Capture the cell that displays the provided text and extract its [x, y] central coordinate. 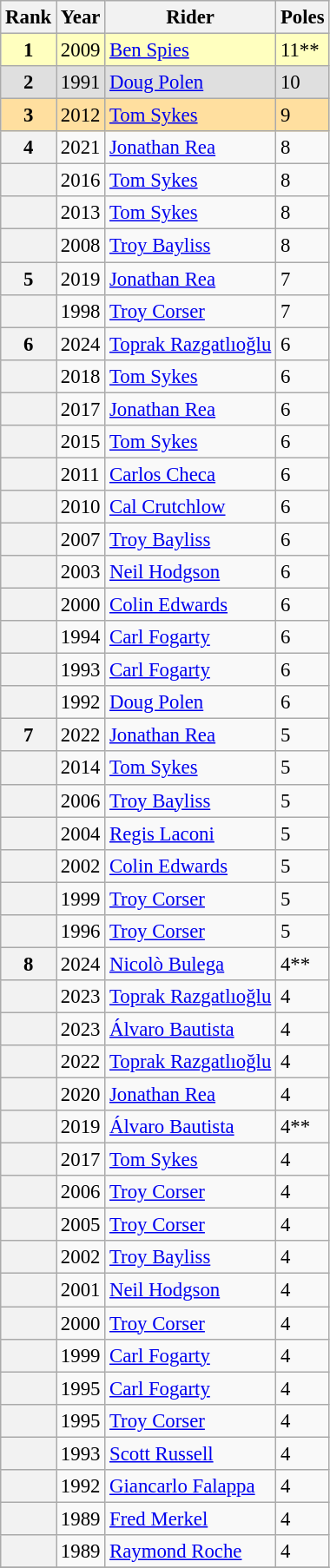
1 [29, 50]
2011 [81, 474]
Cal Crutchlow [191, 507]
1994 [81, 637]
Giancarlo Falappa [191, 1486]
1996 [81, 932]
2009 [81, 50]
9 [302, 115]
2004 [81, 833]
2001 [81, 1290]
2020 [81, 1095]
Year [81, 17]
Rider [191, 17]
Raymond Roche [191, 1552]
3 [29, 115]
2 [29, 82]
2015 [81, 442]
2005 [81, 1225]
Regis Laconi [191, 833]
2014 [81, 768]
11** [302, 50]
Poles [302, 17]
10 [302, 82]
1998 [81, 311]
2018 [81, 376]
Carlos Checa [191, 474]
2008 [81, 246]
2013 [81, 213]
1991 [81, 82]
2007 [81, 539]
2016 [81, 181]
Scott Russell [191, 1453]
2010 [81, 507]
Nicolò Bulega [191, 964]
2021 [81, 148]
Fred Merkel [191, 1519]
Rank [29, 17]
Ben Spies [191, 50]
2012 [81, 115]
2003 [81, 572]
